Provide the [x, y] coordinate of the cell's center where the given text is located.  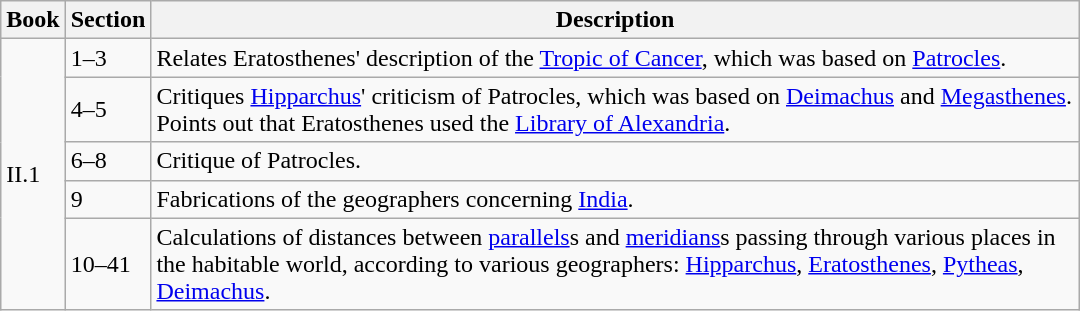
1–3 [108, 58]
6–8 [108, 161]
II.1 [33, 174]
9 [108, 199]
Section [108, 20]
Relates Eratosthenes' description of the Tropic of Cancer, which was based on Patrocles. [615, 58]
Book [33, 20]
10–41 [108, 264]
4–5 [108, 110]
Description [615, 20]
Critique of Patrocles. [615, 161]
Fabrications of the geographers concerning India. [615, 199]
